Return (X, Y) of the center of cell containing provided text 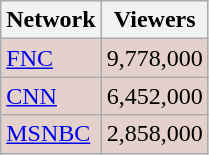
9,778,000 (154, 58)
CNN (51, 96)
MSNBC (51, 134)
FNC (51, 58)
6,452,000 (154, 96)
Network (51, 20)
Viewers (154, 20)
2,858,000 (154, 134)
